Provide the [x, y] coordinate of the cell's center where the given text is located.  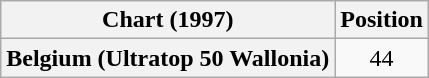
Position [382, 20]
Chart (1997) [168, 20]
Belgium (Ultratop 50 Wallonia) [168, 58]
44 [382, 58]
